Capture the cell that displays the provided text and extract its [x, y] central coordinate. 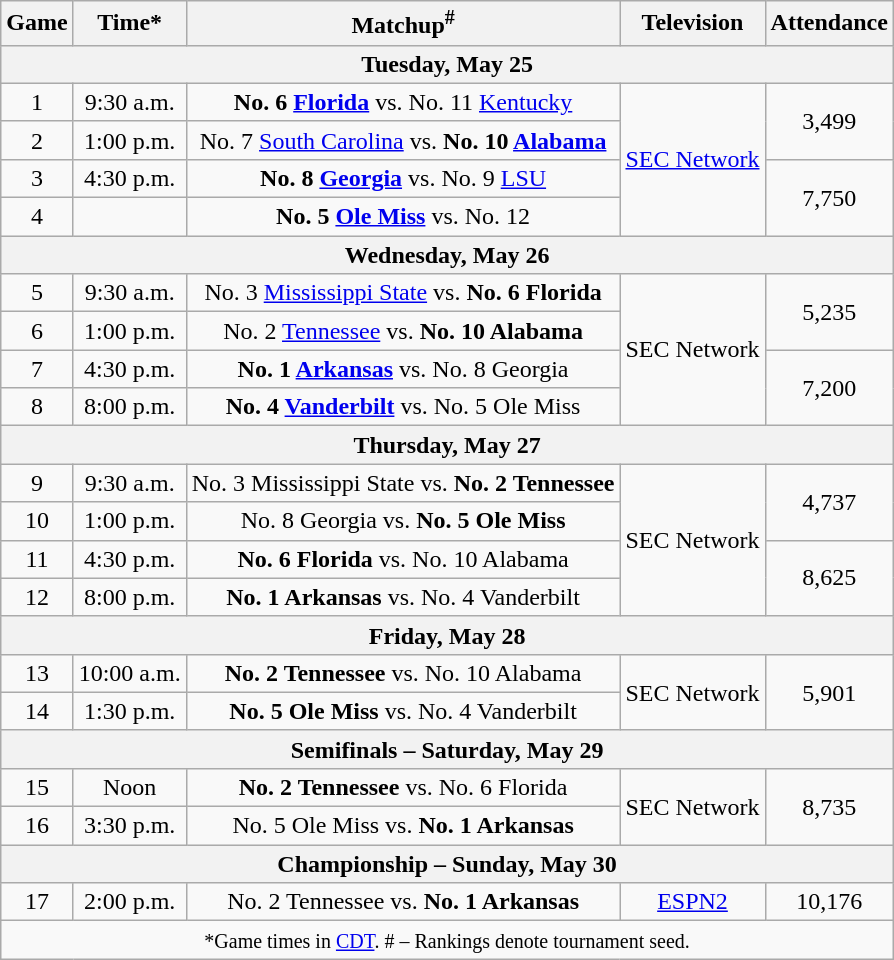
No. 4 Vanderbilt vs. No. 5 Ole Miss [403, 407]
Friday, May 28 [448, 635]
No. 7 South Carolina vs. No. 10 Alabama [403, 140]
No. 1 Arkansas vs. No. 8 Georgia [403, 369]
7,750 [829, 197]
Noon [130, 787]
Time* [130, 24]
11 [37, 559]
Championship – Sunday, May 30 [448, 864]
10,176 [829, 902]
Tuesday, May 25 [448, 64]
Attendance [829, 24]
2:00 p.m. [130, 902]
No. 2 Tennessee vs. No. 1 Arkansas [403, 902]
No. 5 Ole Miss vs. No. 12 [403, 217]
10:00 a.m. [130, 673]
No. 5 Ole Miss vs. No. 4 Vanderbilt [403, 711]
8,625 [829, 578]
15 [37, 787]
No. 3 Mississippi State vs. No. 6 Florida [403, 293]
No. 5 Ole Miss vs. No. 1 Arkansas [403, 826]
4,737 [829, 502]
3:30 p.m. [130, 826]
Television [692, 24]
5,235 [829, 312]
No. 1 Arkansas vs. No. 4 Vanderbilt [403, 597]
ESPN2 [692, 902]
13 [37, 673]
Wednesday, May 26 [448, 255]
No. 6 Florida vs. No. 10 Alabama [403, 559]
3,499 [829, 121]
Semifinals – Saturday, May 29 [448, 749]
12 [37, 597]
No. 3 Mississippi State vs. No. 2 Tennessee [403, 483]
8,735 [829, 806]
5,901 [829, 692]
4 [37, 217]
1:30 p.m. [130, 711]
6 [37, 331]
7 [37, 369]
9 [37, 483]
8 [37, 407]
17 [37, 902]
No. 8 Georgia vs. No. 5 Ole Miss [403, 521]
2 [37, 140]
Game [37, 24]
7,200 [829, 388]
Thursday, May 27 [448, 445]
No. 2 Tennessee vs. No. 6 Florida [403, 787]
14 [37, 711]
1 [37, 102]
3 [37, 178]
No. 8 Georgia vs. No. 9 LSU [403, 178]
*Game times in CDT. # – Rankings denote tournament seed. [448, 940]
10 [37, 521]
Matchup# [403, 24]
No. 6 Florida vs. No. 11 Kentucky [403, 102]
5 [37, 293]
16 [37, 826]
